Pinpoint the cell where the given text exists, returning its [x, y] midpoint coordinate. 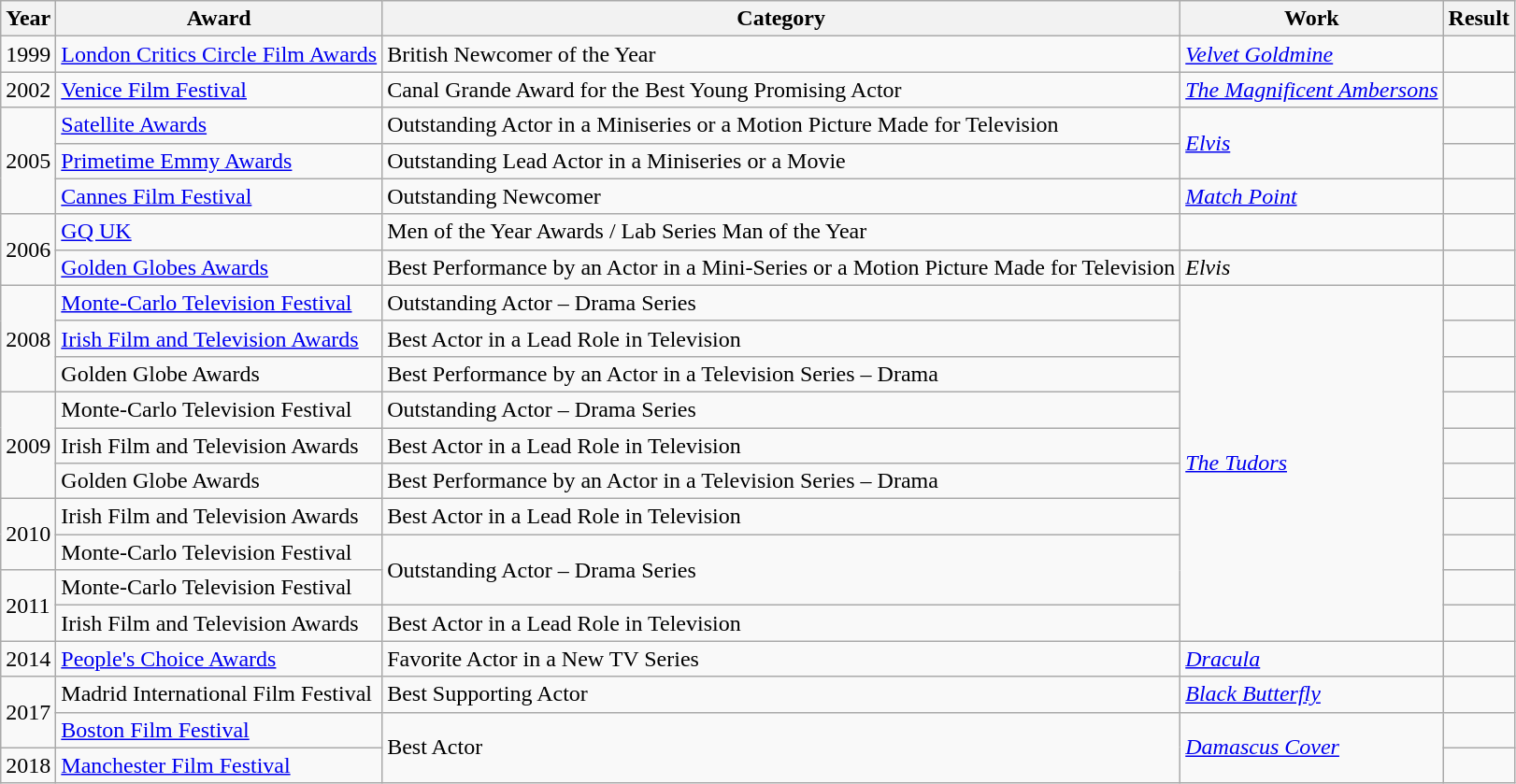
2018 [28, 765]
Award [219, 19]
2014 [28, 659]
Match Point [1312, 196]
Primetime Emmy Awards [219, 161]
British Newcomer of the Year [781, 54]
GQ UK [219, 232]
Golden Globes Awards [219, 267]
Best Performance by an Actor in a Mini-Series or a Motion Picture Made for Television [781, 267]
Black Butterfly [1312, 694]
Best Supporting Actor [781, 694]
2017 [28, 712]
Velvet Goldmine [1312, 54]
2010 [28, 535]
Outstanding Newcomer [781, 196]
Result [1479, 19]
Satellite Awards [219, 125]
Damascus Cover [1312, 748]
2008 [28, 338]
1999 [28, 54]
Boston Film Festival [219, 730]
Work [1312, 19]
Venice Film Festival [219, 90]
Manchester Film Festival [219, 765]
Outstanding Lead Actor in a Miniseries or a Movie [781, 161]
2006 [28, 249]
Year [28, 19]
Category [781, 19]
Canal Grande Award for the Best Young Promising Actor [781, 90]
2002 [28, 90]
2011 [28, 606]
London Critics Circle Film Awards [219, 54]
Outstanding Actor in a Miniseries or a Motion Picture Made for Television [781, 125]
2009 [28, 445]
Cannes Film Festival [219, 196]
The Tudors [1312, 463]
Men of the Year Awards / Lab Series Man of the Year [781, 232]
People's Choice Awards [219, 659]
The Magnificent Ambersons [1312, 90]
Favorite Actor in a New TV Series [781, 659]
Best Actor [781, 748]
Madrid International Film Festival [219, 694]
2005 [28, 161]
Dracula [1312, 659]
